Output the [x, y] coordinate of the center of the cell containing the given text.  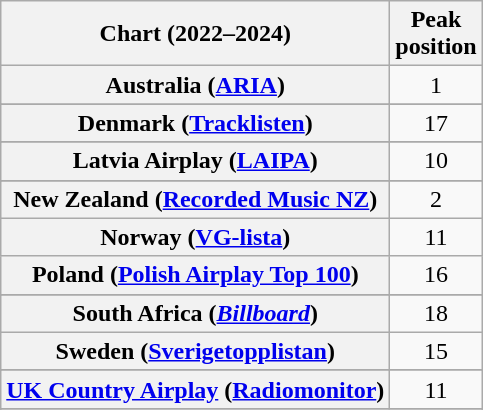
Peakposition [436, 34]
South Africa (Billboard) [196, 313]
Denmark (Tracklisten) [196, 123]
17 [436, 123]
Chart (2022–2024) [196, 34]
10 [436, 161]
Poland (Polish Airplay Top 100) [196, 275]
18 [436, 313]
New Zealand (Recorded Music NZ) [196, 199]
Sweden (Sverigetopplistan) [196, 351]
1 [436, 85]
2 [436, 199]
Latvia Airplay (LAIPA) [196, 161]
Australia (ARIA) [196, 85]
15 [436, 351]
Norway (VG-lista) [196, 237]
UK Country Airplay (Radiomonitor) [196, 389]
16 [436, 275]
